Find where the given text appears and provide that cell's center as (x, y) coordinate. 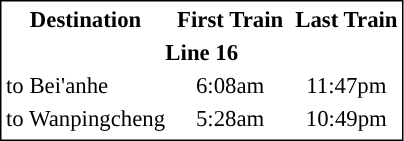
First Train (230, 19)
10:49pm (346, 119)
Destination (85, 19)
to Bei'anhe (85, 85)
Last Train (346, 19)
5:28am (230, 119)
11:47pm (346, 85)
to Wanpingcheng (85, 119)
6:08am (230, 85)
Line 16 (202, 53)
